Output the (x, y) coordinate of the center of the cell containing the given text.  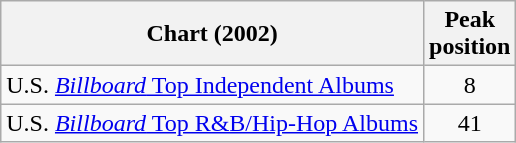
41 (470, 123)
Chart (2002) (212, 34)
8 (470, 85)
U.S. Billboard Top Independent Albums (212, 85)
Peakposition (470, 34)
U.S. Billboard Top R&B/Hip-Hop Albums (212, 123)
